Output the (X, Y) coordinate of the center of the cell containing the given text.  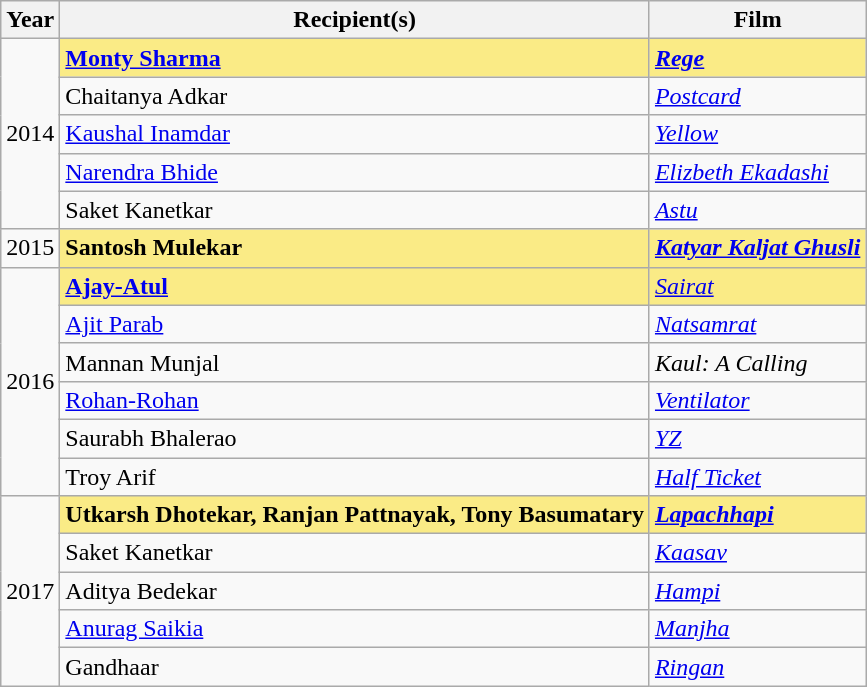
Recipient(s) (355, 20)
Ringan (757, 667)
Ajay-Atul (355, 286)
Gandhaar (355, 667)
Santosh Mulekar (355, 248)
2016 (30, 381)
Elizbeth Ekadashi (757, 172)
Postcard (757, 96)
Anurag Saikia (355, 629)
Katyar Kaljat Ghusli (757, 248)
Rohan-Rohan (355, 400)
Hampi (757, 591)
2015 (30, 248)
Narendra Bhide (355, 172)
Film (757, 20)
Monty Sharma (355, 58)
Year (30, 20)
Chaitanya Adkar (355, 96)
Utkarsh Dhotekar, Ranjan Pattnayak, Tony Basumatary (355, 515)
Kaushal Inamdar (355, 134)
Astu (757, 210)
Manjha (757, 629)
Rege (757, 58)
Kaul: A Calling (757, 362)
Kaasav (757, 553)
Troy Arif (355, 477)
Half Ticket (757, 477)
Sairat (757, 286)
Ajit Parab (355, 324)
2014 (30, 134)
Mannan Munjal (355, 362)
Lapachhapi (757, 515)
2017 (30, 591)
Ventilator (757, 400)
Aditya Bedekar (355, 591)
Saurabh Bhalerao (355, 438)
YZ (757, 438)
Natsamrat (757, 324)
Yellow (757, 134)
